Detect which cell encompasses the target text, then output its (x, y) center coordinate. 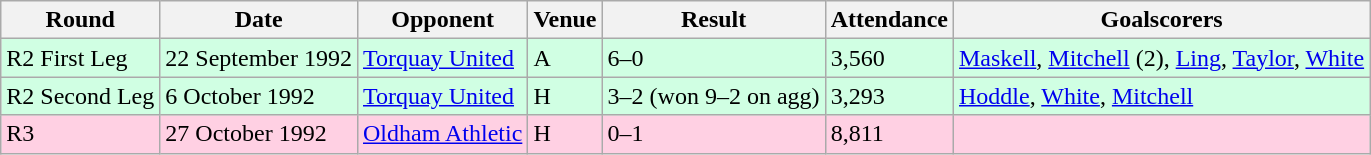
Attendance (889, 20)
Round (80, 20)
6 October 1992 (259, 96)
Hoddle, White, Mitchell (1161, 96)
Date (259, 20)
Goalscorers (1161, 20)
22 September 1992 (259, 58)
A (565, 58)
R2 First Leg (80, 58)
Venue (565, 20)
R3 (80, 134)
8,811 (889, 134)
3,560 (889, 58)
Oldham Athletic (442, 134)
Opponent (442, 20)
Result (714, 20)
0–1 (714, 134)
3,293 (889, 96)
R2 Second Leg (80, 96)
27 October 1992 (259, 134)
3–2 (won 9–2 on agg) (714, 96)
Maskell, Mitchell (2), Ling, Taylor, White (1161, 58)
6–0 (714, 58)
